Find where the given text appears and provide that cell's center as [x, y] coordinate. 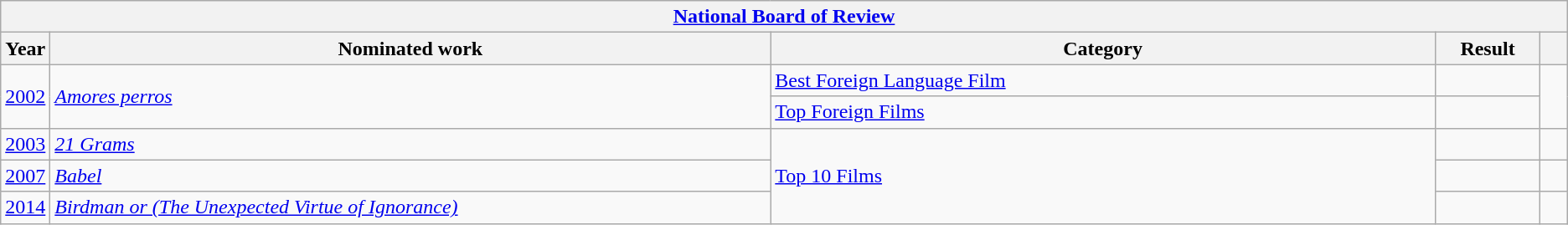
Best Foreign Language Film [1103, 80]
Year [25, 49]
National Board of Review [784, 17]
21 Grams [410, 144]
Amores perros [410, 96]
Birdman or (The Unexpected Virtue of Ignorance) [410, 207]
Result [1488, 49]
2003 [25, 144]
Top Foreign Films [1103, 112]
2014 [25, 207]
Top 10 Films [1103, 176]
Babel [410, 176]
Nominated work [410, 49]
2007 [25, 176]
2002 [25, 96]
Category [1103, 49]
